Extract the (X, Y) coordinate from the center of the cell holding the provided text.  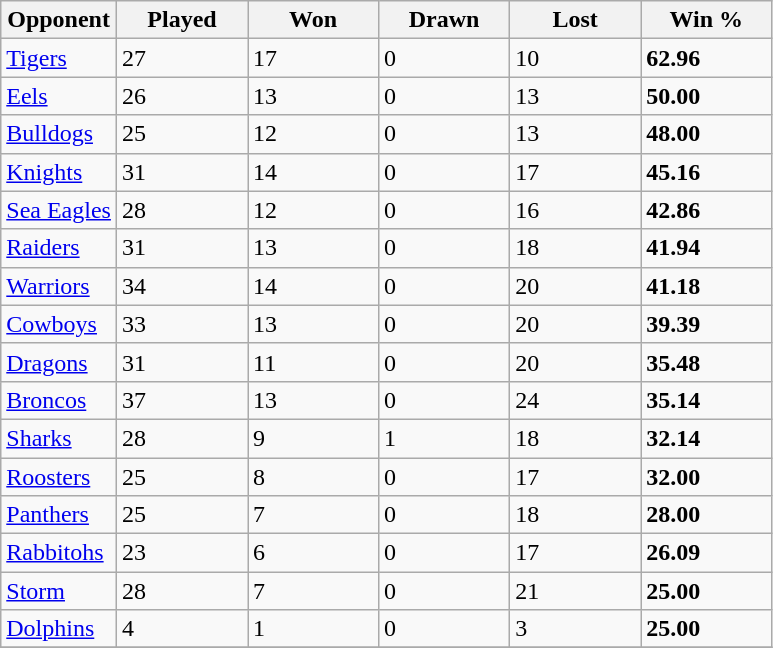
50.00 (706, 96)
32.14 (706, 438)
Knights (59, 172)
28.00 (706, 515)
41.18 (706, 286)
Lost (576, 20)
Dolphins (59, 629)
9 (314, 438)
Panthers (59, 515)
39.39 (706, 324)
Broncos (59, 400)
6 (314, 553)
26.09 (706, 553)
Opponent (59, 20)
35.48 (706, 362)
Played (182, 20)
45.16 (706, 172)
Won (314, 20)
10 (576, 58)
4 (182, 629)
33 (182, 324)
24 (576, 400)
3 (576, 629)
27 (182, 58)
8 (314, 477)
Warriors (59, 286)
Bulldogs (59, 134)
Win % (706, 20)
Sharks (59, 438)
16 (576, 210)
Raiders (59, 248)
Dragons (59, 362)
Storm (59, 591)
48.00 (706, 134)
34 (182, 286)
Sea Eagles (59, 210)
Drawn (444, 20)
Eels (59, 96)
42.86 (706, 210)
37 (182, 400)
35.14 (706, 400)
62.96 (706, 58)
Roosters (59, 477)
11 (314, 362)
23 (182, 553)
21 (576, 591)
26 (182, 96)
Rabbitohs (59, 553)
Tigers (59, 58)
Cowboys (59, 324)
41.94 (706, 248)
32.00 (706, 477)
